Detect which cell encompasses the target text, then output its (X, Y) center coordinate. 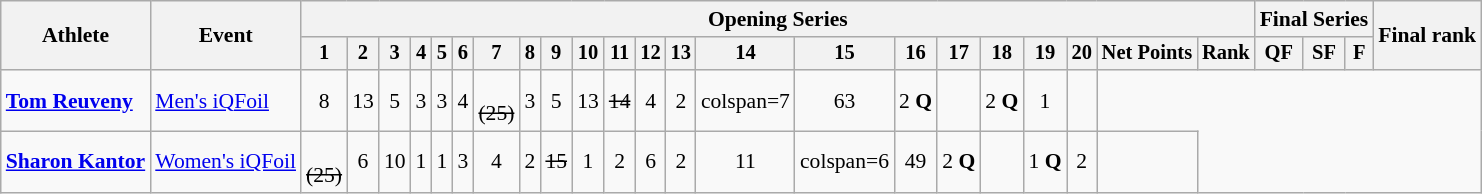
12 (651, 54)
colspan=6 (844, 162)
QF (1279, 54)
17 (958, 54)
Sharon Kantor (76, 162)
Men's iQFoil (226, 100)
63 (844, 100)
18 (1002, 54)
Net Points (1147, 54)
Rank (1226, 54)
9 (556, 54)
49 (916, 162)
F (1359, 54)
7 (496, 54)
1 Q (1044, 162)
Athlete (76, 36)
Final Series (1314, 19)
Event (226, 36)
Final rank (1427, 36)
19 (1044, 54)
16 (916, 54)
colspan=7 (746, 100)
Opening Series (778, 19)
Tom Reuveny (76, 100)
20 (1082, 54)
SF (1324, 54)
Women's iQFoil (226, 162)
